Return [x, y] of the center of cell containing provided text 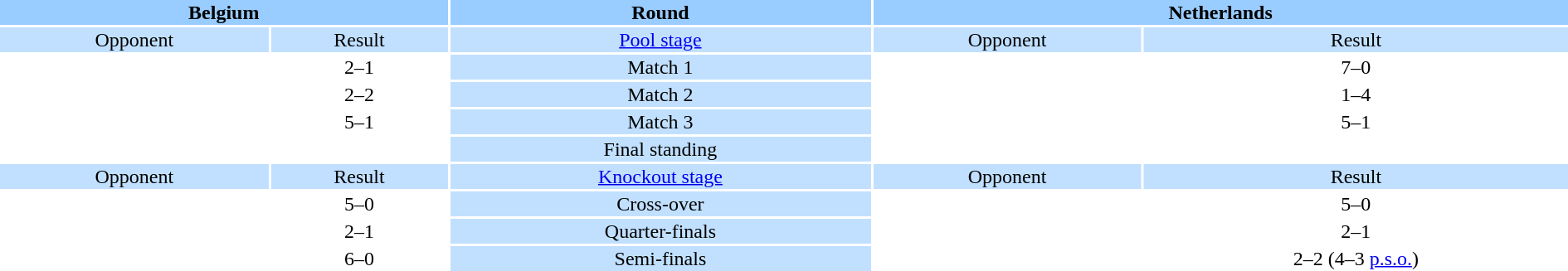
Netherlands [1220, 12]
1–4 [1356, 94]
6–0 [358, 259]
2–2 [358, 94]
2–2 (4–3 p.s.o.) [1356, 259]
Semi-finals [660, 259]
Cross-over [660, 204]
Pool stage [660, 40]
Quarter-finals [660, 231]
Round [660, 12]
Match 2 [660, 94]
Match 1 [660, 67]
Belgium [224, 12]
Match 3 [660, 122]
Final standing [660, 149]
Knockout stage [660, 177]
7–0 [1356, 67]
